Return the (X, Y) coordinate for the center point of the cell that contains the specified text.  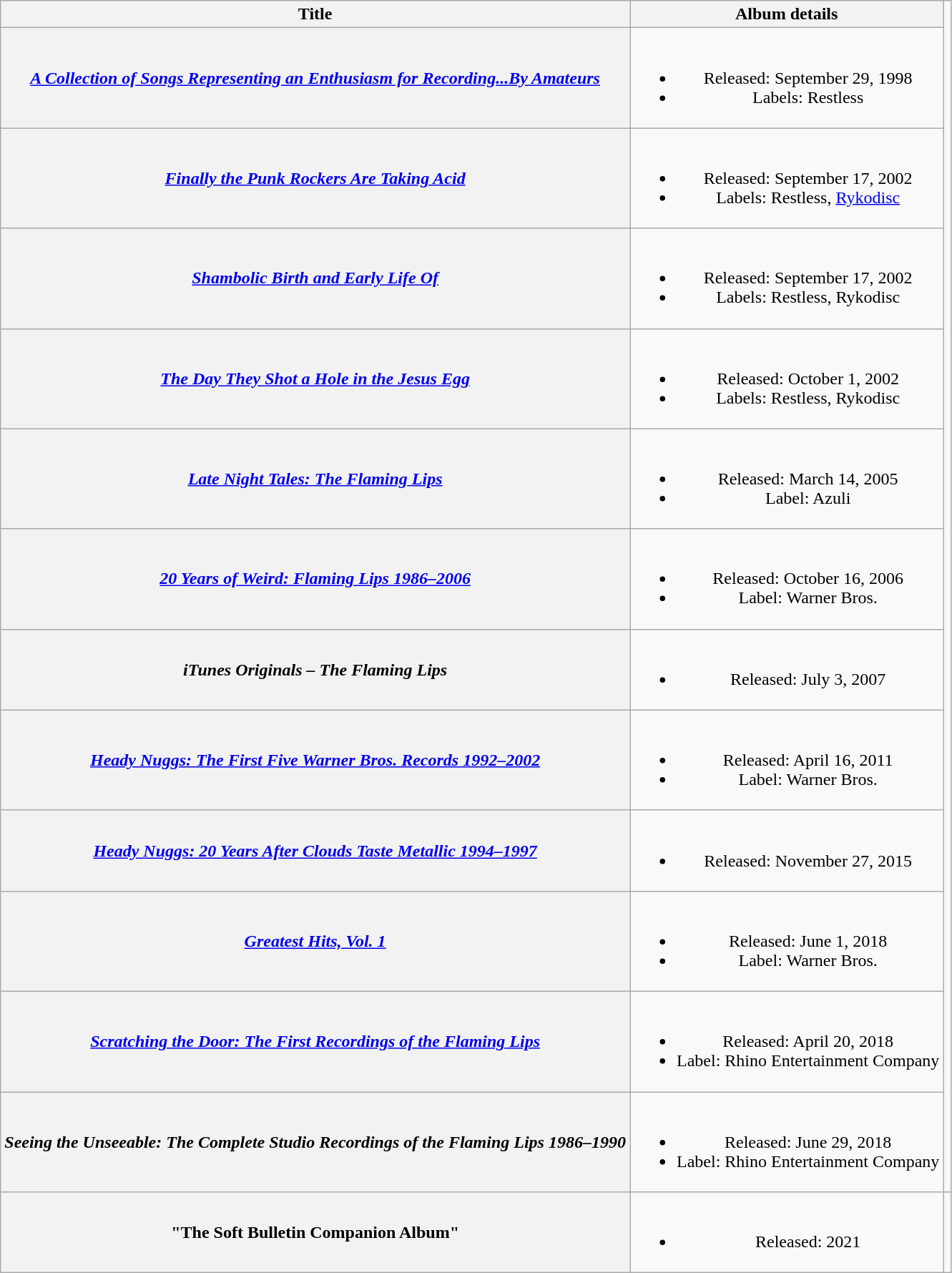
Released: June 29, 2018Label: Rhino Entertainment Company (786, 1142)
Seeing the Unseeable: The Complete Studio Recordings of the Flaming Lips 1986–1990 (315, 1142)
Greatest Hits, Vol. 1 (315, 941)
Released: October 1, 2002Labels: Restless, Rykodisc (786, 379)
Released: November 27, 2015 (786, 850)
Title (315, 14)
Released: June 1, 2018Label: Warner Bros. (786, 941)
Shambolic Birth and Early Life Of (315, 278)
Released: September 29, 1998Labels: Restless (786, 78)
Heady Nuggs: 20 Years After Clouds Taste Metallic 1994–1997 (315, 850)
Released: April 16, 2011Label: Warner Bros. (786, 760)
"The Soft Bulletin Companion Album" (315, 1232)
Heady Nuggs: The First Five Warner Bros. Records 1992–2002 (315, 760)
A Collection of Songs Representing an Enthusiasm for Recording...By Amateurs (315, 78)
Released: 2021 (786, 1232)
Album details (786, 14)
20 Years of Weird: Flaming Lips 1986–2006 (315, 579)
Finally the Punk Rockers Are Taking Acid (315, 178)
Released: July 3, 2007 (786, 670)
iTunes Originals – The Flaming Lips (315, 670)
Late Night Tales: The Flaming Lips (315, 479)
The Day They Shot a Hole in the Jesus Egg (315, 379)
Released: March 14, 2005Label: Azuli (786, 479)
Scratching the Door: The First Recordings of the Flaming Lips (315, 1041)
Released: October 16, 2006Label: Warner Bros. (786, 579)
Released: April 20, 2018Label: Rhino Entertainment Company (786, 1041)
